For the text-containing cell, return its midpoint in (x, y) coordinate format. 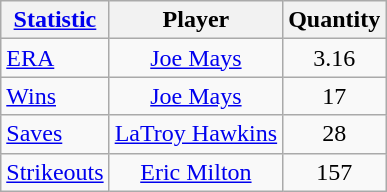
Eric Milton (196, 172)
ERA (55, 58)
Wins (55, 96)
Player (196, 20)
Saves (55, 134)
157 (334, 172)
LaTroy Hawkins (196, 134)
17 (334, 96)
28 (334, 134)
Strikeouts (55, 172)
Quantity (334, 20)
Statistic (55, 20)
3.16 (334, 58)
